Output the (X, Y) coordinate of the center of the cell containing the given text.  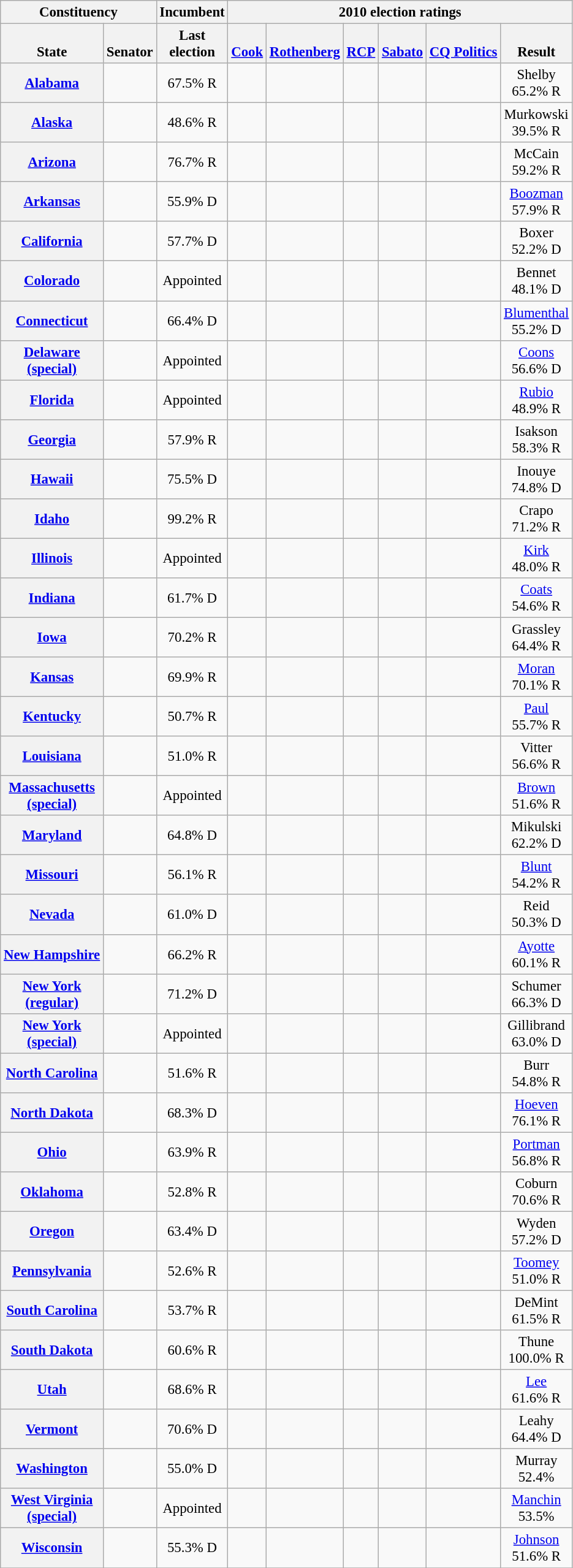
51.0% R (192, 756)
Colorado (52, 281)
Alabama (52, 83)
70.2% R (192, 637)
Leahy64.4% D (537, 1429)
52.8% R (192, 1192)
Crapo71.2% R (537, 519)
North Carolina (52, 1073)
Schumer66.3% D (537, 994)
Rubio48.9% R (537, 400)
Coons56.6% D (537, 360)
Ayotte60.1% R (537, 954)
Boxer 52.2% D (537, 242)
South Dakota (52, 1350)
55.0% D (192, 1469)
South Carolina (52, 1311)
Lastelection (192, 44)
Burr54.8% R (537, 1073)
Gillibrand63.0% D (537, 1033)
51.6% R (192, 1073)
Toomey51.0% R (537, 1271)
Iowa (52, 637)
Mikulski62.2% D (537, 835)
Utah (52, 1390)
West Virginia(special) (52, 1508)
Coats54.6% R (537, 598)
Boozman57.9% R (537, 202)
Ohio (52, 1152)
Blunt54.2% R (537, 875)
99.2% R (192, 519)
Kentucky (52, 717)
Grassley64.4% R (537, 637)
50.7% R (192, 717)
Portman56.8% R (537, 1152)
Massachusetts(special) (52, 796)
Maryland (52, 835)
Washington (52, 1469)
67.5% R (192, 83)
New York(special) (52, 1033)
Manchin 53.5% (537, 1508)
Brown51.6% R (537, 796)
Wisconsin (52, 1548)
Vitter56.6% R (537, 756)
53.7% R (192, 1311)
Paul55.7% R (537, 717)
Oklahoma (52, 1192)
68.3% D (192, 1113)
Arkansas (52, 202)
Oregon (52, 1231)
California (52, 242)
RCP (360, 44)
48.6% R (192, 123)
2010 election ratings (400, 12)
Cook (248, 44)
70.6% D (192, 1429)
Vermont (52, 1429)
66.2% R (192, 954)
75.5% D (192, 479)
Arizona (52, 162)
Nevada (52, 915)
McCain59.2% R (537, 162)
Thune100.0% R (537, 1350)
66.4% D (192, 321)
69.9% R (192, 677)
Inouye74.8% D (537, 479)
Missouri (52, 875)
Hawaii (52, 479)
Bennet48.1% D (537, 281)
Indiana (52, 598)
Idaho (52, 519)
Alaska (52, 123)
Kansas (52, 677)
Sabato (403, 44)
Reid50.3% D (537, 915)
CQ Politics (463, 44)
Murkowski 39.5% R (537, 123)
60.6% R (192, 1350)
Hoeven76.1% R (537, 1113)
52.6% R (192, 1271)
Georgia (52, 439)
Kirk48.0% R (537, 558)
55.3% D (192, 1548)
61.0% D (192, 915)
56.1% R (192, 875)
Illinois (52, 558)
57.9% R (192, 439)
Pennsylvania (52, 1271)
Moran70.1% R (537, 677)
Florida (52, 400)
Murray52.4% (537, 1469)
63.4% D (192, 1231)
Louisiana (52, 756)
Incumbent (192, 12)
76.7% R (192, 162)
Isakson58.3% R (537, 439)
DeMint61.5% R (537, 1311)
55.9% D (192, 202)
New York(regular) (52, 994)
Wyden57.2% D (537, 1231)
Blumenthal55.2% D (537, 321)
63.9% R (192, 1152)
68.6% R (192, 1390)
64.8% D (192, 835)
Result (537, 44)
Connecticut (52, 321)
North Dakota (52, 1113)
New Hampshire (52, 954)
Delaware(special) (52, 360)
Coburn70.6% R (537, 1192)
57.7% D (192, 242)
Rothenberg (305, 44)
Senator (130, 44)
Johnson51.6% R (537, 1548)
61.7% D (192, 598)
71.2% D (192, 994)
State (52, 44)
Shelby65.2% R (537, 83)
Constituency (78, 12)
Lee61.6% R (537, 1390)
